Return the (X, Y) coordinate for the center point of the cell that contains the specified text.  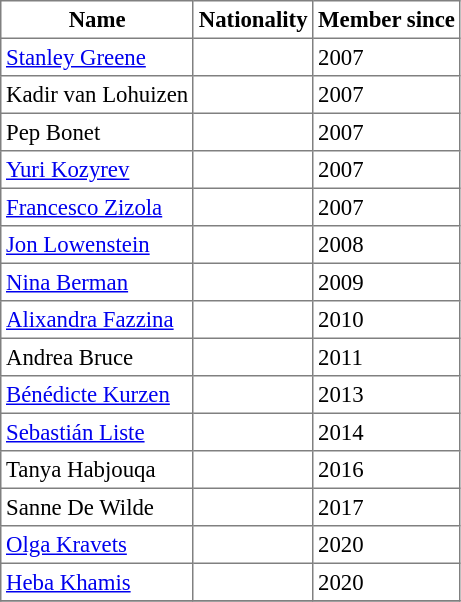
Name (98, 20)
2013 (386, 395)
2009 (386, 282)
Alixandra Fazzina (98, 320)
Member since (386, 20)
Andrea Bruce (98, 357)
2014 (386, 432)
Francesco Zizola (98, 207)
2010 (386, 320)
2017 (386, 507)
Heba Khamis (98, 582)
Pep Bonet (98, 132)
Yuri Kozyrev (98, 170)
Sebastián Liste (98, 432)
Tanya Habjouqa (98, 470)
Kadir van Lohuizen (98, 95)
2016 (386, 470)
Stanley Greene (98, 57)
2008 (386, 245)
Bénédicte Kurzen (98, 395)
2011 (386, 357)
Sanne De Wilde (98, 507)
Jon Lowenstein (98, 245)
Olga Kravets (98, 545)
Nina Berman (98, 282)
Nationality (252, 20)
